Detect which cell encompasses the target text, then output its [X, Y] center coordinate. 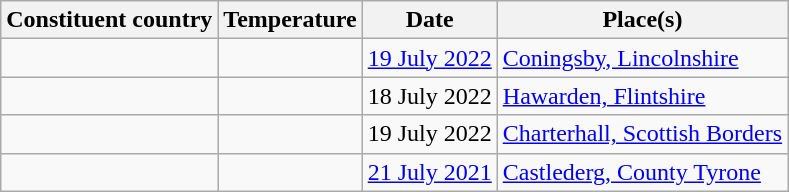
18 July 2022 [430, 96]
Temperature [290, 20]
Place(s) [642, 20]
Constituent country [110, 20]
Date [430, 20]
Coningsby, Lincolnshire [642, 58]
Castlederg, County Tyrone [642, 172]
Hawarden, Flintshire [642, 96]
21 July 2021 [430, 172]
Charterhall, Scottish Borders [642, 134]
